Output the (x, y) coordinate of the center of the cell containing the given text.  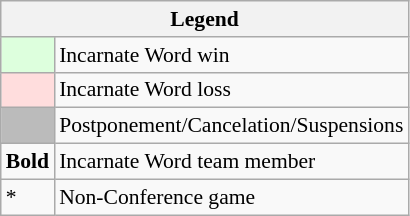
Postponement/Cancelation/Suspensions (231, 126)
* (28, 197)
Legend (205, 19)
Incarnate Word loss (231, 90)
Non-Conference game (231, 197)
Incarnate Word win (231, 55)
Incarnate Word team member (231, 162)
Bold (28, 162)
